Return the (X, Y) coordinate for the center point of the cell that contains the specified text.  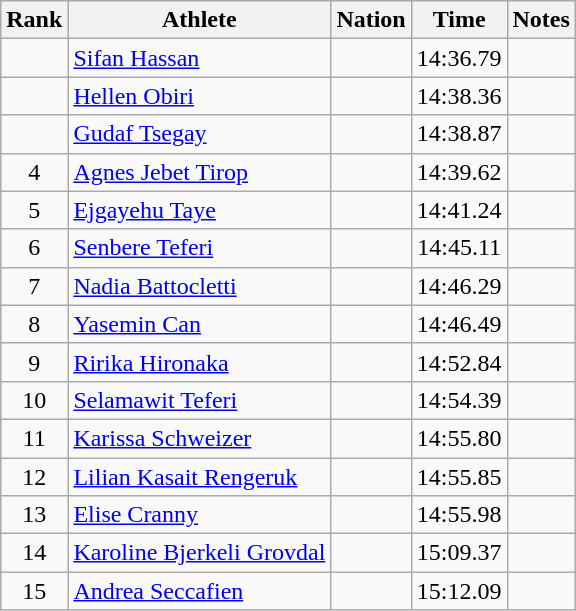
Ririka Hironaka (200, 362)
14:54.39 (459, 400)
14:52.84 (459, 362)
15:09.37 (459, 553)
9 (34, 362)
Elise Cranny (200, 515)
Karoline Bjerkeli Grovdal (200, 553)
14:38.36 (459, 96)
5 (34, 210)
7 (34, 286)
Gudaf Tsegay (200, 134)
12 (34, 477)
Karissa Schweizer (200, 438)
Hellen Obiri (200, 96)
4 (34, 172)
Selamawit Teferi (200, 400)
14 (34, 553)
Yasemin Can (200, 324)
Andrea Seccafien (200, 591)
10 (34, 400)
Nadia Battocletti (200, 286)
13 (34, 515)
Athlete (200, 20)
14:46.29 (459, 286)
14:55.80 (459, 438)
Sifan Hassan (200, 58)
8 (34, 324)
Lilian Kasait Rengeruk (200, 477)
14:36.79 (459, 58)
Notes (541, 20)
14:39.62 (459, 172)
15:12.09 (459, 591)
14:45.11 (459, 248)
14:46.49 (459, 324)
6 (34, 248)
Time (459, 20)
Senbere Teferi (200, 248)
Agnes Jebet Tirop (200, 172)
14:55.85 (459, 477)
14:55.98 (459, 515)
14:41.24 (459, 210)
Rank (34, 20)
15 (34, 591)
Nation (371, 20)
11 (34, 438)
Ejgayehu Taye (200, 210)
14:38.87 (459, 134)
